Search for the cell housing the specified text and yield its [X, Y] center coordinate. 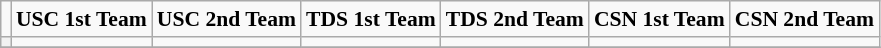
USC 2nd Team [226, 19]
CSN 2nd Team [804, 19]
TDS 1st Team [371, 19]
TDS 2nd Team [515, 19]
CSN 1st Team [660, 19]
USC 1st Team [82, 19]
